Extract the (X, Y) coordinate from the center of the cell holding the provided text.  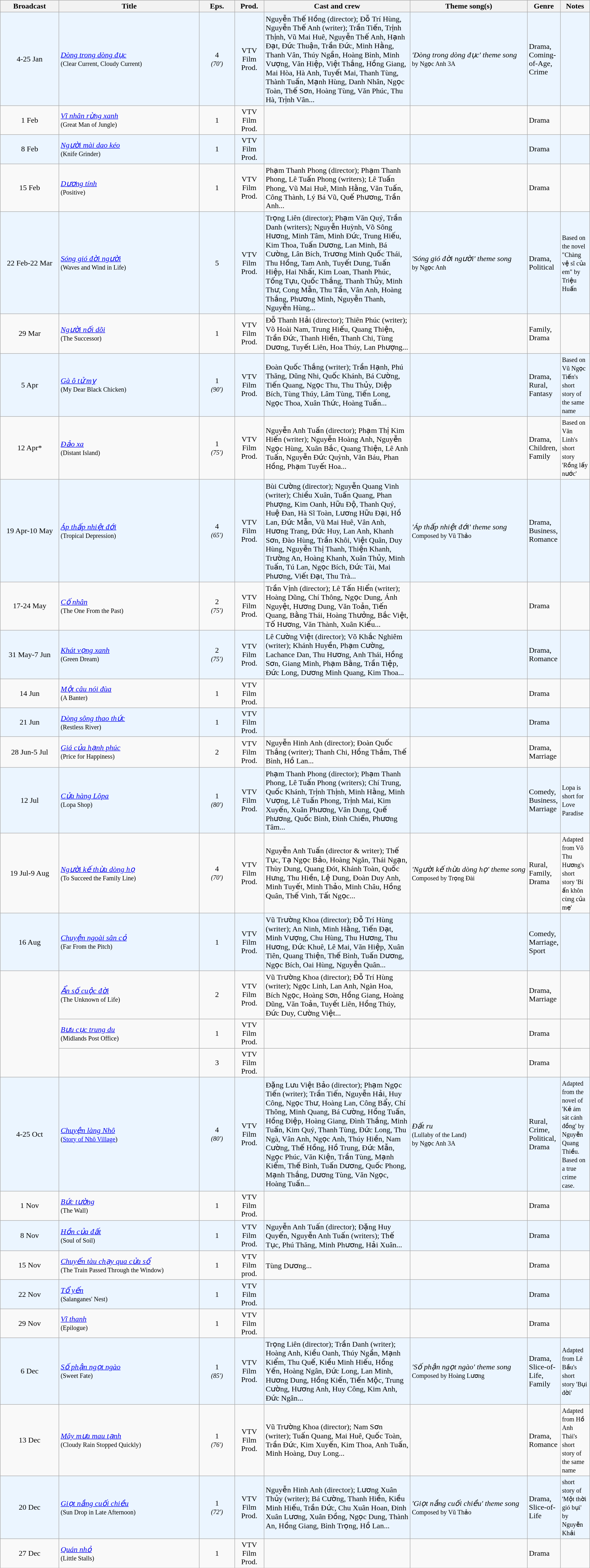
Adapted from the novel of 'Kẻ ám sát cánh đồng' by Nguyễn Quang Thiều.Based on a true crime case. (575, 1134)
Hồn của đất (Soul of Soil) (129, 1235)
Drama, Slice-of-Life, Family (544, 1371)
Adapted from Lê Bầu's short story 'Bụi đời' (575, 1371)
Genre (544, 6)
Sóng gió đời người (Waves and Wind in Life) (129, 263)
Drama, Slice-of-Life (544, 1507)
Giá của hạnh phúc (Price for Happiness) (129, 752)
Ẩn số cuộc đời (The Unknown of Life) (129, 995)
4(65′) (217, 531)
'Sóng gió đời người' theme songby Ngọc Anh (468, 263)
19 Jul-9 Aug (30, 873)
8 Feb (30, 149)
Dòng trong dòng đục (Clear Current, Cloudy Current) (129, 59)
Prod. (249, 6)
1 Nov (30, 1206)
Based on Văn Linh's short story 'Rồng lấy nước' (575, 448)
31 May-7 Jun (30, 655)
1(75′) (217, 448)
Drama, Business, Romance (544, 531)
8 Nov (30, 1235)
Title (129, 6)
Cửa hàng Lôpa (Lopa Shop) (129, 800)
Drama, Children, Family (544, 448)
Gà ô tử mỵ (My Dear Black Chicken) (129, 385)
Comedy, Business, Marriage (544, 800)
Dòng sông thao thức (Restless River) (129, 722)
Vĩ thanh (Epilogue) (129, 1323)
12 Jul (30, 800)
Comedy, Marriage, Sport (544, 942)
13 Dec (30, 1440)
Notes (575, 6)
Drama, Rural, Fantasy (544, 385)
Người kế thừa dòng họ (To Succeed the Family Line) (129, 873)
1(76′) (217, 1440)
Adapted from Hồ Anh Thái's short story of the same name (575, 1440)
Tùng Dương... (337, 1265)
'Áp thấp nhiệt đới' theme songComposed by Vũ Thảo (468, 531)
28 Jun-5 Jul (30, 752)
Chuyến tàu chạy qua cửa sổ (The Train Passed Through the Window) (129, 1265)
Lopa is short for Love Paradise (575, 800)
1 Feb (30, 120)
'Số phận ngọt ngào' theme songComposed by Hoàng Lương (468, 1371)
Nguyễn Hinh Anh (director); Đoàn Quốc Thắng (writer); Thanh Chi, Hồng Thắm, Thế Bình, Hồ Lan... (337, 752)
15 Nov (30, 1265)
Vĩ nhân rừng xanh (Great Man of Jungle) (129, 120)
Đảo xa (Distant Island) (129, 448)
22 Feb-22 Mar (30, 263)
'Giọt nắng cuối chiều' theme songComposed by Vũ Thảo (468, 1507)
Family, Drama (544, 334)
17-24 May (30, 606)
12 Apr* (30, 448)
'Người kế thừa dòng họ' theme songComposed by Trọng Đài (468, 873)
Tổ yến (Salanganes' Nest) (129, 1294)
Cố nhân (The One From the Past) (129, 606)
Người mài dao kéo (Knife Grinder) (129, 149)
Bức tường (The Wall) (129, 1206)
Dương tính (Positive) (129, 188)
5 (217, 263)
Một câu nói đùa (A Banter) (129, 693)
Chuyện làng Nhô (Story of Nhô Village) (129, 1134)
Chuyện ngoài sân cỏ (Far From the Pitch) (129, 942)
Drama, Political (544, 263)
4-25 Oct (30, 1134)
14 Jun (30, 693)
Áp thấp nhiệt đới (Tropical Depression) (129, 531)
5 Apr (30, 385)
Based on the novel "Chàng vệ sĩ của em" by Triệu Huấn (575, 263)
3 (217, 1063)
29 Nov (30, 1323)
16 Aug (30, 942)
Eps. (217, 6)
Bưu cục trung du (Midlands Post Office) (129, 1034)
22 Nov (30, 1294)
Quán nhỏ (Little Stalls) (129, 1553)
Drama, Coming-of-Age, Crime (544, 59)
Giọt nắng cuối chiều (Sun Drop in Late Afternoon) (129, 1507)
Adapted from Võ Thu Hương's short story 'Bí ẩn khôn cùng của mẹ' (575, 873)
1(80′) (217, 800)
'Dòng trong dòng đục' theme songby Ngọc Anh 3A (468, 59)
6 Dec (30, 1371)
Rural, Family, Drama (544, 873)
Mây mưa mau tạnh (Cloudy Rain Stopped Quickly) (129, 1440)
Based on Vũ Ngọc Tiến's short story of the same name (575, 385)
VTV Film prod. (249, 1265)
Khát vọng xanh (Green Dream) (129, 655)
1(72′) (217, 1507)
20 Dec (30, 1507)
Số phận ngọt ngào (Sweet Fate) (129, 1371)
4(80′) (217, 1134)
Cast and crew (337, 6)
Theme song(s) (468, 6)
Người nối dõi (The Successor) (129, 334)
Broadcast (30, 6)
19 Apr-10 May (30, 531)
21 Jun (30, 722)
4-25 Jan (30, 59)
Vũ Trường Khoa (director); Nam Sơn (writer); Tuấn Quang, Mai Huê, Quốc Toàn, Trần Đức, Kim Xuyến, Kim Thoa, Anh Tuấn, Minh Hoàng, Duy Long... (337, 1440)
27 Dec (30, 1553)
1(90′) (217, 385)
Đất ru(Lullaby of the Land)by Ngọc Anh 3A (468, 1134)
Rural, Crime, Political, Drama (544, 1134)
short story of 'Một thời gió bụi' by Nguyễn Khải (575, 1507)
Nguyễn Anh Tuấn (director); Đặng Huy Quyển, Nguyễn Anh Tuấn (writers); Thế Tục, Phú Thăng, Minh Phương, Hải Xuân... (337, 1235)
15 Feb (30, 188)
29 Mar (30, 334)
1(85′) (217, 1371)
